Pinpoint the cell where the given text exists, returning its (X, Y) midpoint coordinate. 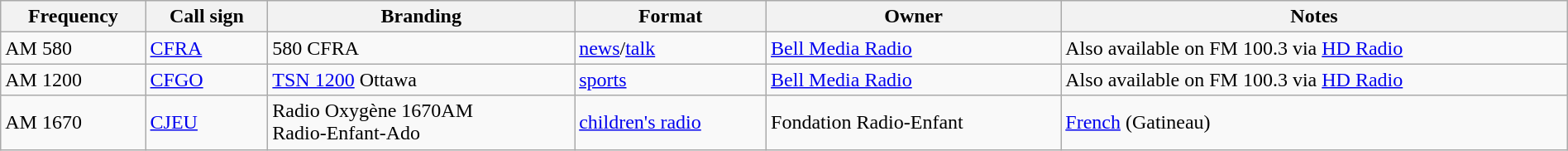
children's radio (671, 123)
sports (671, 80)
Fondation Radio-Enfant (914, 123)
CJEU (207, 123)
Notes (1314, 17)
AM 580 (73, 48)
AM 1670 (73, 123)
Branding (422, 17)
AM 1200 (73, 80)
news/talk (671, 48)
CFGO (207, 80)
CFRA (207, 48)
TSN 1200 Ottawa (422, 80)
Call sign (207, 17)
Radio Oxygène 1670AMRadio-Enfant-Ado (422, 123)
French (Gatineau) (1314, 123)
580 CFRA (422, 48)
Format (671, 17)
Frequency (73, 17)
Owner (914, 17)
